Return [X, Y] of the center of cell containing provided text 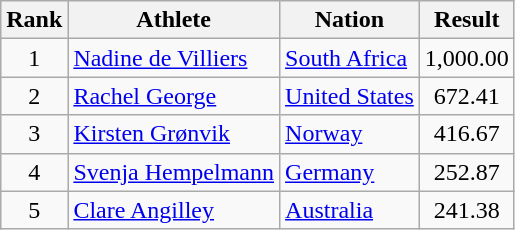
Germany [350, 172]
3 [34, 134]
1,000.00 [466, 58]
4 [34, 172]
672.41 [466, 96]
5 [34, 210]
252.87 [466, 172]
Athlete [174, 20]
Rank [34, 20]
United States [350, 96]
Rachel George [174, 96]
Australia [350, 210]
241.38 [466, 210]
416.67 [466, 134]
Nadine de Villiers [174, 58]
Svenja Hempelmann [174, 172]
Clare Angilley [174, 210]
South Africa [350, 58]
Nation [350, 20]
1 [34, 58]
2 [34, 96]
Result [466, 20]
Kirsten Grønvik [174, 134]
Norway [350, 134]
